For the text-containing cell, return its midpoint in (X, Y) coordinate format. 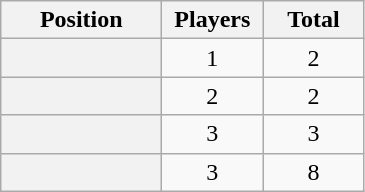
8 (314, 172)
Players (212, 20)
Total (314, 20)
Position (82, 20)
1 (212, 58)
